Provide the [X, Y] coordinate of the cell's center where the given text is located.  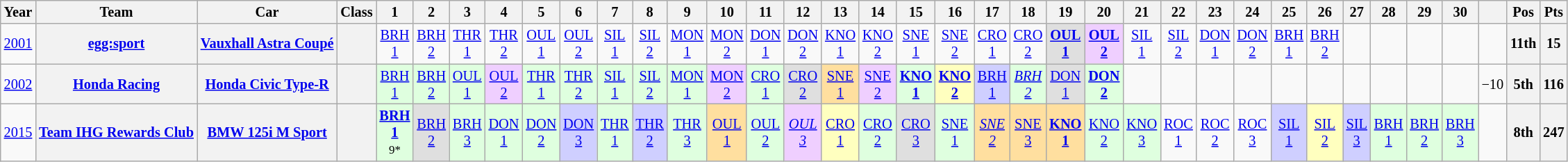
KNO3 [1142, 132]
26 [1325, 12]
25 [1289, 12]
7 [615, 12]
13 [840, 12]
SIL3 [1357, 132]
24 [1253, 12]
12 [803, 12]
Honda Racing [117, 84]
4 [504, 12]
27 [1357, 12]
22 [1178, 12]
21 [1142, 12]
20 [1104, 12]
THR3 [687, 132]
18 [1028, 12]
−10 [1493, 84]
5 [541, 12]
8th [1524, 132]
Team [117, 12]
19 [1065, 12]
2002 [18, 84]
Pos [1524, 12]
Car [267, 12]
17 [992, 12]
2001 [18, 44]
OUL3 [803, 132]
CRO3 [916, 132]
3 [467, 12]
8 [649, 12]
SNE3 [1028, 132]
11 [765, 12]
ROC1 [1178, 132]
Team IHG Rewards Club [117, 132]
247 [1553, 132]
9 [687, 12]
Class [356, 12]
10 [726, 12]
16 [955, 12]
30 [1460, 12]
28 [1389, 12]
23 [1215, 12]
29 [1424, 12]
14 [878, 12]
BMW 125i M Sport [267, 132]
11th [1524, 44]
Vauxhall Astra Coupé [267, 44]
ROC3 [1253, 132]
ROC2 [1215, 132]
DON3 [578, 132]
Pts [1553, 12]
2015 [18, 132]
2 [431, 12]
Honda Civic Type-R [267, 84]
Year [18, 12]
5th [1524, 84]
1 [395, 12]
6 [578, 12]
116 [1553, 84]
BRH19* [395, 132]
egg:sport [117, 44]
